Provide the [X, Y] coordinate of the cell's center where the given text is located.  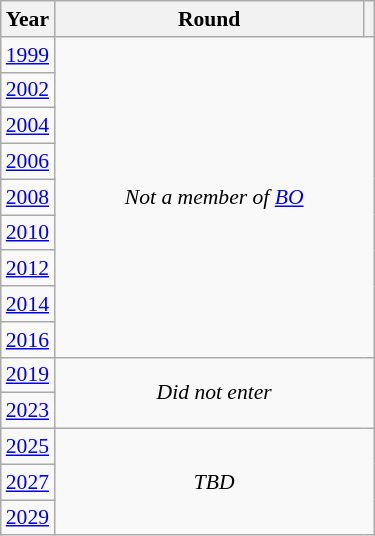
Not a member of BO [214, 198]
TBD [214, 482]
2014 [28, 304]
Did not enter [214, 392]
2004 [28, 126]
2019 [28, 375]
2029 [28, 518]
2027 [28, 482]
2023 [28, 411]
2010 [28, 233]
Round [209, 19]
2016 [28, 340]
2002 [28, 90]
1999 [28, 55]
2025 [28, 447]
Year [28, 19]
2006 [28, 162]
2012 [28, 269]
2008 [28, 197]
